Extract the (X, Y) coordinate from the center of the cell holding the provided text.  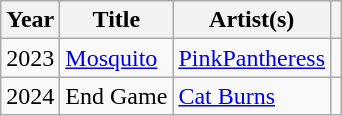
Artist(s) (252, 20)
Cat Burns (252, 96)
Year (30, 20)
2023 (30, 58)
2024 (30, 96)
PinkPantheress (252, 58)
End Game (116, 96)
Title (116, 20)
Mosquito (116, 58)
